Output the (X, Y) coordinate of the center of the cell containing the given text.  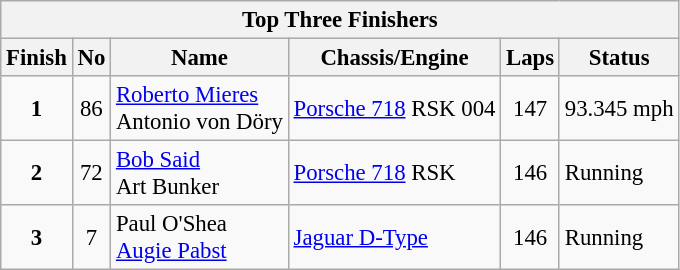
147 (530, 108)
Laps (530, 58)
Chassis/Engine (394, 58)
Status (618, 58)
93.345 mph (618, 108)
No (91, 58)
2 (36, 174)
Name (200, 58)
Top Three Finishers (340, 20)
Finish (36, 58)
86 (91, 108)
1 (36, 108)
Jaguar D-Type (394, 238)
7 (91, 238)
3 (36, 238)
Paul O'SheaAugie Pabst (200, 238)
Bob SaidArt Bunker (200, 174)
Porsche 718 RSK (394, 174)
Roberto MieresAntonio von Döry (200, 108)
72 (91, 174)
Porsche 718 RSK 004 (394, 108)
